For the text-containing cell, return its midpoint in [x, y] coordinate format. 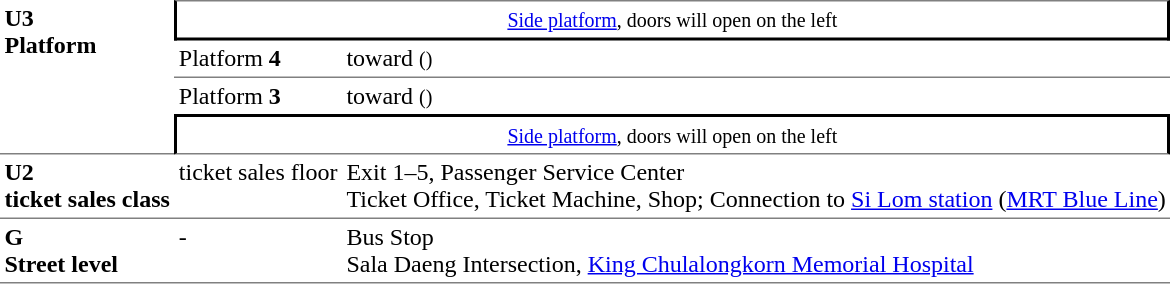
- [258, 251]
U2ticket sales class [87, 186]
Platform 4 [258, 59]
Exit 1–5, Passenger Service CenterTicket Office, Ticket Machine, Shop; Connection to Si Lom station (MRT Blue Line) [756, 186]
Platform 3 [258, 96]
Bus StopSala Daeng Intersection, King Chulalongkorn Memorial Hospital [756, 251]
U3Platform [87, 77]
GStreet level [87, 251]
ticket sales floor [258, 186]
